Locate the cell with the specified text and output its (X, Y) center coordinate. 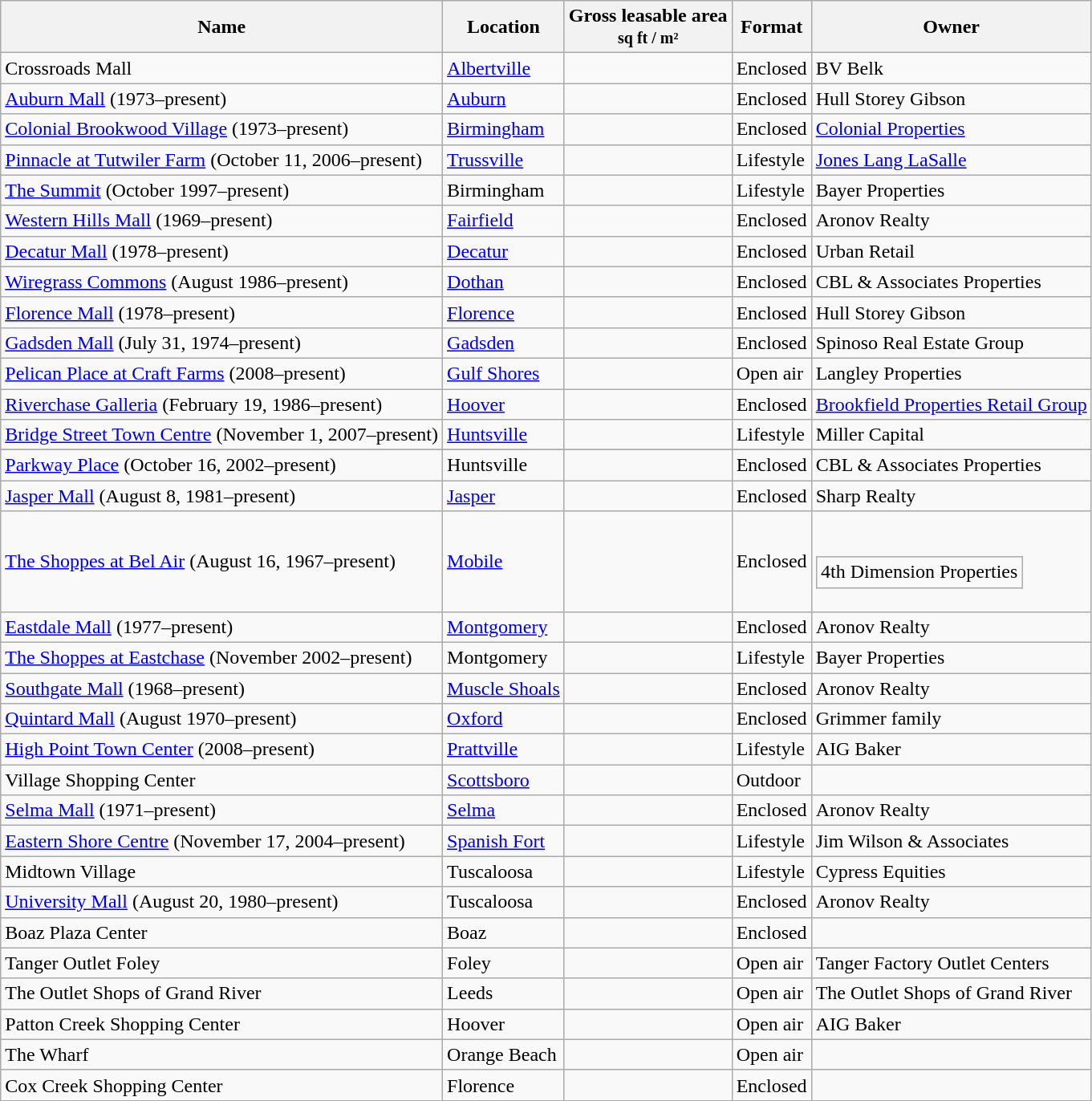
Selma Mall (1971–present) (221, 811)
Decatur (504, 251)
Pinnacle at Tutwiler Farm (October 11, 2006–present) (221, 160)
Gadsden Mall (July 31, 1974–present) (221, 343)
Florence Mall (1978–present) (221, 312)
Boaz Plaza Center (221, 932)
Parkway Place (October 16, 2002–present) (221, 465)
BV Belk (952, 68)
Southgate Mall (1968–present) (221, 688)
Jones Lang LaSalle (952, 160)
Quintard Mall (August 1970–present) (221, 719)
Mobile (504, 562)
Owner (952, 27)
Fairfield (504, 221)
Selma (504, 811)
Leeds (504, 993)
Brookfield Properties Retail Group (952, 404)
Spanish Fort (504, 841)
Gadsden (504, 343)
Tanger Factory Outlet Centers (952, 963)
Outdoor (772, 780)
Patton Creek Shopping Center (221, 1024)
Dothan (504, 282)
Location (504, 27)
Sharp Realty (952, 496)
Gulf Shores (504, 373)
Bridge Street Town Centre (November 1, 2007–present) (221, 435)
Scottsboro (504, 780)
Foley (504, 963)
Prattville (504, 750)
Western Hills Mall (1969–present) (221, 221)
Name (221, 27)
Boaz (504, 932)
Spinoso Real Estate Group (952, 343)
High Point Town Center (2008–present) (221, 750)
Colonial Brookwood Village (1973–present) (221, 129)
Midtown Village (221, 871)
Format (772, 27)
Albertville (504, 68)
Decatur Mall (1978–present) (221, 251)
Village Shopping Center (221, 780)
Tanger Outlet Foley (221, 963)
Grimmer family (952, 719)
The Summit (October 1997–present) (221, 190)
Cypress Equities (952, 871)
Eastdale Mall (1977–present) (221, 627)
Auburn Mall (1973–present) (221, 99)
Orange Beach (504, 1054)
University Mall (August 20, 1980–present) (221, 902)
Crossroads Mall (221, 68)
Eastern Shore Centre (November 17, 2004–present) (221, 841)
Pelican Place at Craft Farms (2008–present) (221, 373)
Colonial Properties (952, 129)
Muscle Shoals (504, 688)
The Shoppes at Eastchase (November 2002–present) (221, 657)
Jasper Mall (August 8, 1981–present) (221, 496)
Trussville (504, 160)
Wiregrass Commons (August 1986–present) (221, 282)
Oxford (504, 719)
The Shoppes at Bel Air (August 16, 1967–present) (221, 562)
Jim Wilson & Associates (952, 841)
Jasper (504, 496)
The Wharf (221, 1054)
Gross leasable areasq ft / m² (648, 27)
Cox Creek Shopping Center (221, 1085)
Urban Retail (952, 251)
Langley Properties (952, 373)
Auburn (504, 99)
Miller Capital (952, 435)
Riverchase Galleria (February 19, 1986–present) (221, 404)
